Pinpoint the cell where the given text exists, returning its [X, Y] midpoint coordinate. 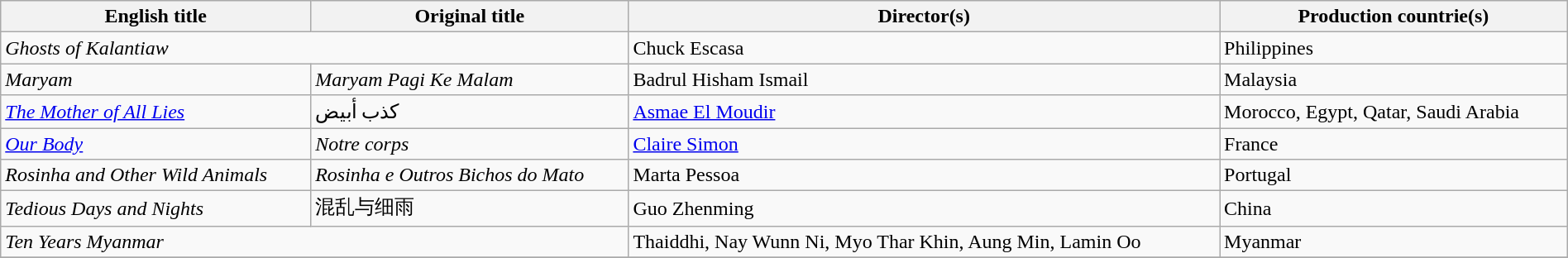
Thaiddhi, Nay Wunn Ni, Myo Thar Khin, Aung Min, Lamin Oo [925, 241]
Marta Pessoa [925, 175]
Original title [470, 17]
China [1394, 208]
Morocco, Egypt, Qatar, Saudi Arabia [1394, 112]
Maryam [155, 79]
Claire Simon [925, 143]
English title [155, 17]
Portugal [1394, 175]
Ghosts of Kalantiaw [314, 48]
Rosinha e Outros Bichos do Mato [470, 175]
The Mother of All Lies [155, 112]
Philippines [1394, 48]
كذب أبيض [470, 112]
Rosinha and Other Wild Animals [155, 175]
Chuck Escasa [925, 48]
Malaysia [1394, 79]
混乱与细雨 [470, 208]
Production countrie(s) [1394, 17]
Tedious Days and Nights [155, 208]
Director(s) [925, 17]
Asmae El Moudir [925, 112]
Badrul Hisham Ismail [925, 79]
Guo Zhenming [925, 208]
Our Body [155, 143]
Notre corps [470, 143]
Myanmar [1394, 241]
Maryam Pagi Ke Malam [470, 79]
France [1394, 143]
Ten Years Myanmar [314, 241]
